Search for the cell housing the specified text and yield its [x, y] center coordinate. 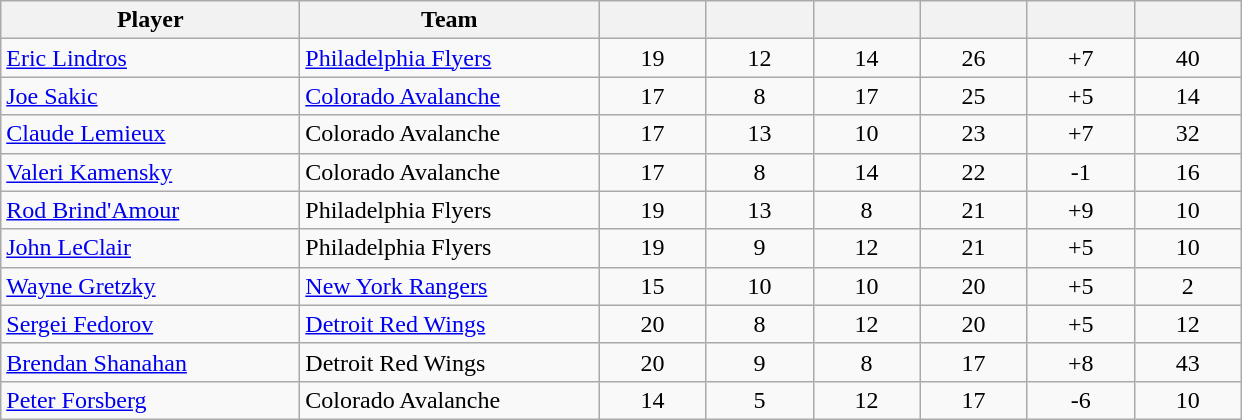
43 [1188, 362]
John LeClair [150, 248]
+8 [1080, 362]
32 [1188, 134]
Wayne Gretzky [150, 286]
Peter Forsberg [150, 400]
23 [974, 134]
Claude Lemieux [150, 134]
Team [450, 20]
Sergei Fedorov [150, 324]
25 [974, 96]
New York Rangers [450, 286]
Rod Brind'Amour [150, 210]
-1 [1080, 172]
+9 [1080, 210]
2 [1188, 286]
22 [974, 172]
Brendan Shanahan [150, 362]
16 [1188, 172]
Valeri Kamensky [150, 172]
26 [974, 58]
15 [652, 286]
Player [150, 20]
-6 [1080, 400]
40 [1188, 58]
Joe Sakic [150, 96]
Eric Lindros [150, 58]
5 [760, 400]
